Return [x, y] of the center of cell containing provided text 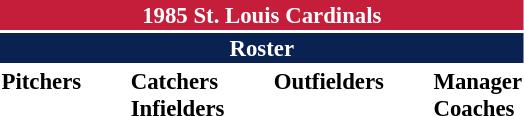
Roster [262, 48]
1985 St. Louis Cardinals [262, 15]
